Capture the cell that displays the provided text and extract its (X, Y) central coordinate. 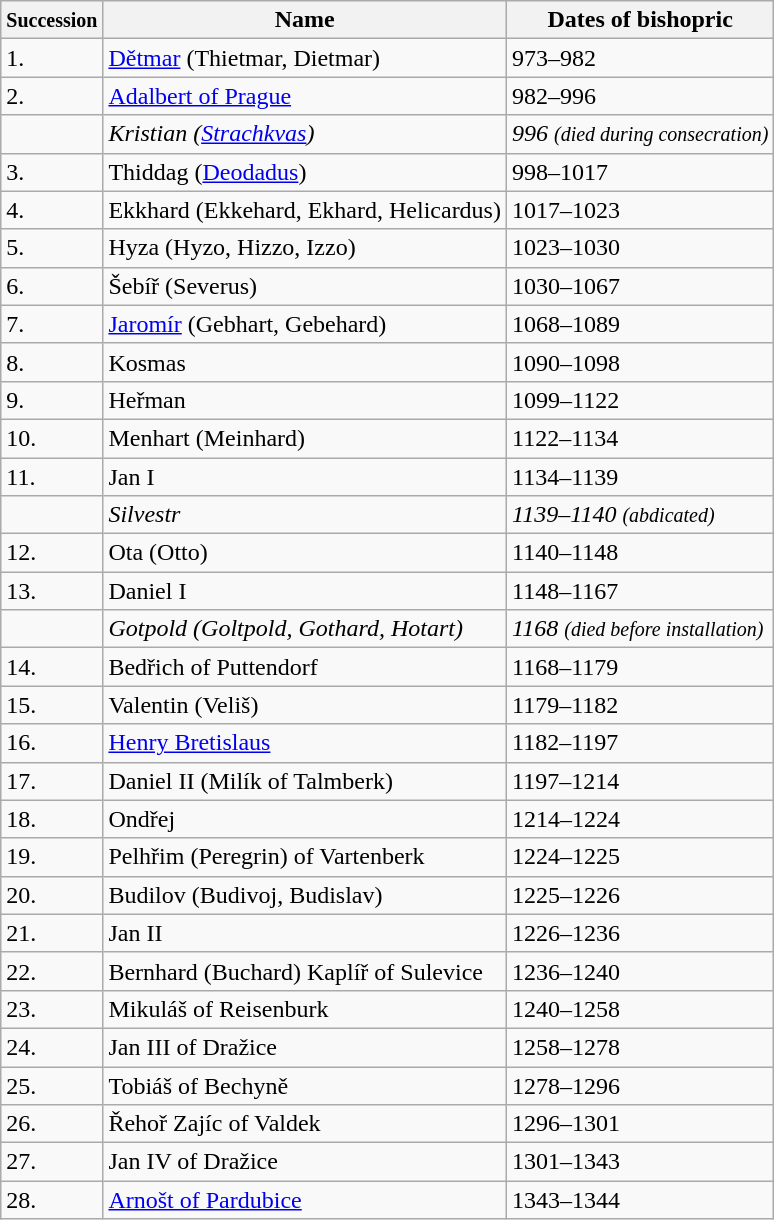
Daniel II (Milík of Talmberk) (305, 781)
1168–1179 (640, 667)
Ekkhard (Ekkehard, Ekhard, Helicardus) (305, 210)
Dates of bishopric (640, 20)
Silvestr (305, 515)
1240–1258 (640, 1009)
998–1017 (640, 172)
1301–1343 (640, 1162)
16. (52, 743)
Ondřej (305, 819)
7. (52, 324)
Ota (Otto) (305, 553)
15. (52, 705)
24. (52, 1047)
1023–1030 (640, 248)
Arnošt of Pardubice (305, 1200)
8. (52, 362)
1179–1182 (640, 705)
2. (52, 96)
23. (52, 1009)
Šebíř (Severus) (305, 286)
Kristian (Strachkvas) (305, 134)
18. (52, 819)
Kosmas (305, 362)
11. (52, 477)
1134–1139 (640, 477)
996 (died during consecration) (640, 134)
4. (52, 210)
1197–1214 (640, 781)
1278–1296 (640, 1085)
Jaromír (Gebhart, Gebehard) (305, 324)
Daniel I (305, 591)
Heřman (305, 400)
1030–1067 (640, 286)
Menhart (Meinhard) (305, 438)
17. (52, 781)
1099–1122 (640, 400)
1225–1226 (640, 895)
1168 (died before installation) (640, 629)
20. (52, 895)
Jan II (305, 933)
Budilov (Budivoj, Budislav) (305, 895)
Hyza (Hyzo, Hizzo, Izzo) (305, 248)
28. (52, 1200)
1214–1224 (640, 819)
3. (52, 172)
Name (305, 20)
14. (52, 667)
22. (52, 971)
9. (52, 400)
Succession (52, 20)
27. (52, 1162)
Jan I (305, 477)
Řehoř Zajíc of Valdek (305, 1124)
1068–1089 (640, 324)
10. (52, 438)
Jan IV of Dražice (305, 1162)
1182–1197 (640, 743)
1224–1225 (640, 857)
1090–1098 (640, 362)
1236–1240 (640, 971)
6. (52, 286)
Pelhřim (Peregrin) of Vartenberk (305, 857)
Thiddag (Deodadus) (305, 172)
1296–1301 (640, 1124)
12. (52, 553)
982–996 (640, 96)
21. (52, 933)
Mikuláš of Reisenburk (305, 1009)
1226–1236 (640, 933)
26. (52, 1124)
Bernhard (Buchard) Kaplíř of Sulevice (305, 971)
1017–1023 (640, 210)
19. (52, 857)
Henry Bretislaus (305, 743)
5. (52, 248)
1258–1278 (640, 1047)
Bedřich of Puttendorf (305, 667)
973–982 (640, 58)
25. (52, 1085)
Adalbert of Prague (305, 96)
Gotpold (Goltpold, Gothard, Hotart) (305, 629)
1343–1344 (640, 1200)
1139–1140 (abdicated) (640, 515)
Valentin (Veliš) (305, 705)
Tobiáš of Bechyně (305, 1085)
Jan III of Dražice (305, 1047)
13. (52, 591)
1148–1167 (640, 591)
1122–1134 (640, 438)
Dětmar (Thietmar, Dietmar) (305, 58)
1. (52, 58)
1140–1148 (640, 553)
